Extract the [X, Y] coordinate from the center of the cell holding the provided text.  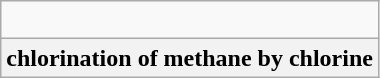
chlorination of methane by chlorine [190, 58]
